Determine the (x, y) coordinate at the center of the cell enclosing the given text.  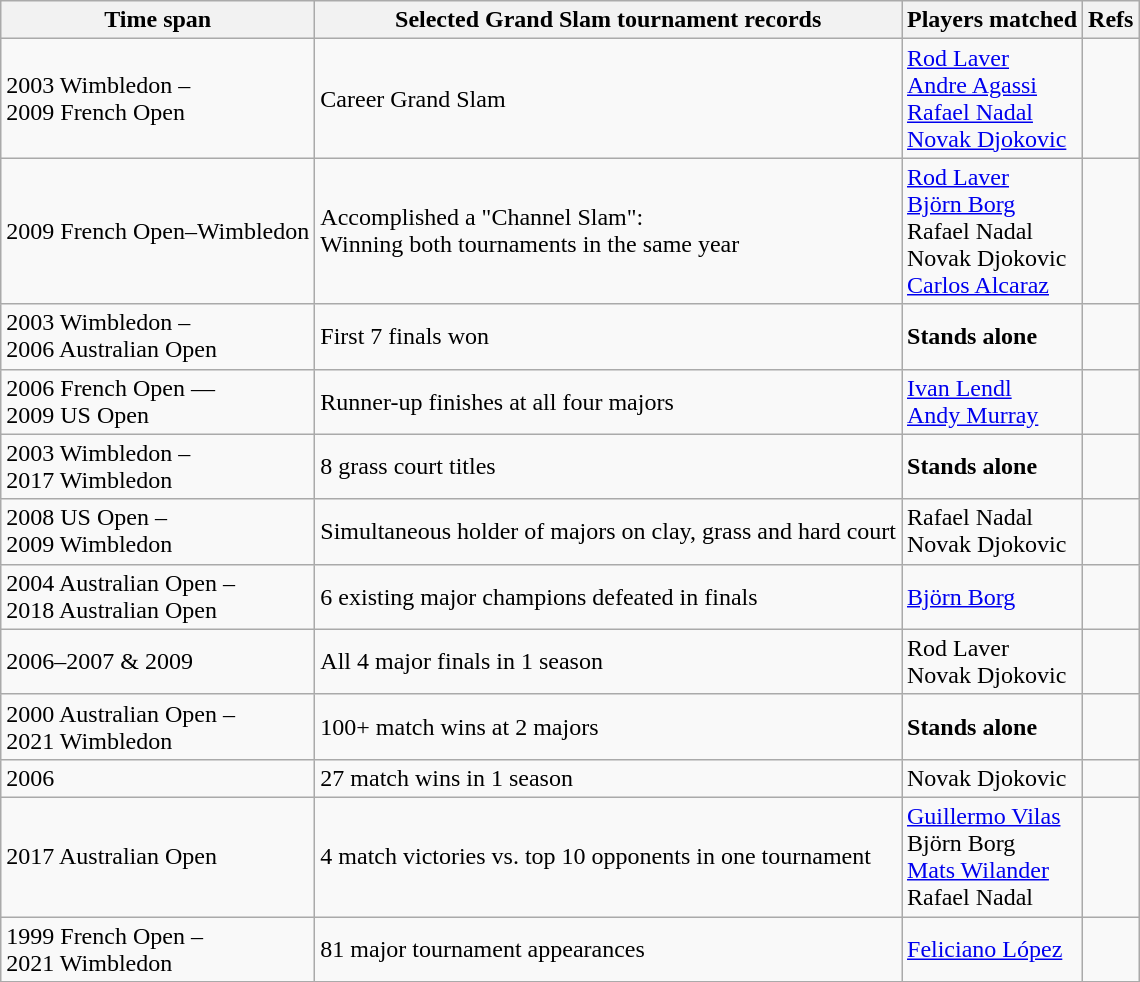
81 major tournament appearances (608, 948)
Ivan LendlAndy Murray (992, 402)
2004 Australian Open –2018 Australian Open (158, 596)
All 4 major finals in 1 season (608, 662)
2006–2007 & 2009 (158, 662)
1999 French Open –2021 Wimbledon (158, 948)
Accomplished a "Channel Slam":Winning both tournaments in the same year (608, 231)
Novak Djokovic (992, 778)
Rod LaverBjörn BorgRafael NadalNovak DjokovicCarlos Alcaraz (992, 231)
8 grass court titles (608, 466)
First 7 finals won (608, 336)
27 match wins in 1 season (608, 778)
Selected Grand Slam tournament records (608, 20)
Rod LaverAndre AgassiRafael NadalNovak Djokovic (992, 98)
2003 Wimbledon –2009 French Open (158, 98)
Feliciano López (992, 948)
4 match victories vs. top 10 opponents in one tournament (608, 856)
2003 Wimbledon –2017 Wimbledon (158, 466)
Refs (1111, 20)
Runner-up finishes at all four majors (608, 402)
Rod LaverNovak Djokovic (992, 662)
100+ match wins at 2 majors (608, 726)
6 existing major champions defeated in finals (608, 596)
2006 (158, 778)
2008 US Open –2009 Wimbledon (158, 532)
2006 French Open — 2009 US Open (158, 402)
2003 Wimbledon –2006 Australian Open (158, 336)
Time span (158, 20)
Rafael Nadal Novak Djokovic (992, 532)
2000 Australian Open –2021 Wimbledon (158, 726)
2017 Australian Open (158, 856)
Guillermo VilasBjörn BorgMats WilanderRafael Nadal (992, 856)
Players matched (992, 20)
2009 French Open–Wimbledon (158, 231)
Simultaneous holder of majors on clay, grass and hard court (608, 532)
Career Grand Slam (608, 98)
Björn Borg (992, 596)
